Provide the (x, y) coordinate of the cell's center where the given text is located.  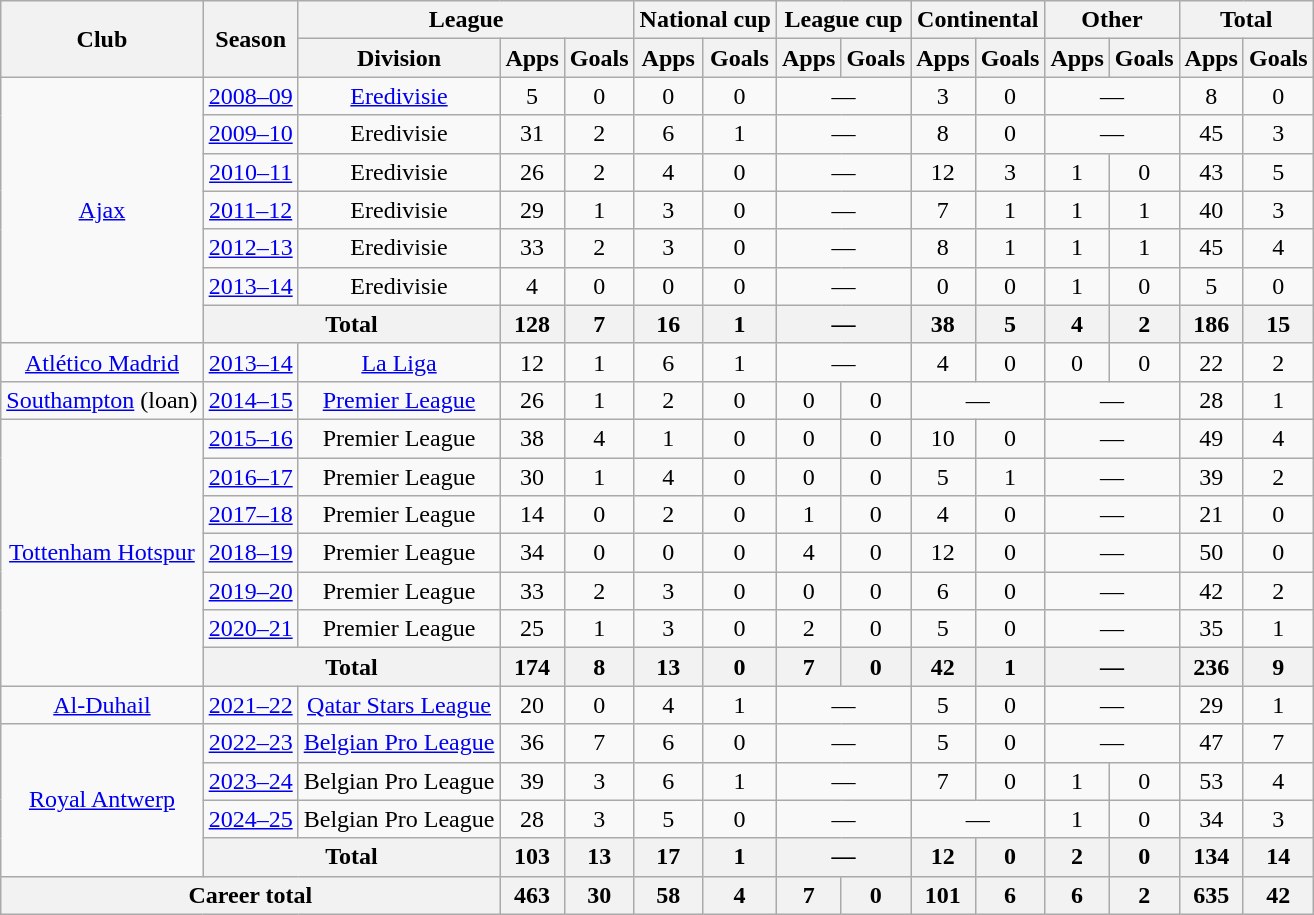
20 (532, 705)
Tottenham Hotspur (102, 552)
Qatar Stars League (399, 705)
National cup (705, 20)
Career total (250, 895)
League (466, 20)
2018–19 (250, 553)
2015–16 (250, 438)
53 (1211, 781)
La Liga (399, 362)
36 (532, 743)
2022–23 (250, 743)
25 (532, 629)
Southampton (loan) (102, 400)
2024–25 (250, 819)
2017–18 (250, 515)
League cup (843, 20)
Al-Duhail (102, 705)
174 (532, 667)
2009–10 (250, 134)
43 (1211, 172)
47 (1211, 743)
2021–22 (250, 705)
10 (943, 438)
9 (1278, 667)
2016–17 (250, 477)
Ajax (102, 210)
21 (1211, 515)
Atlético Madrid (102, 362)
40 (1211, 210)
186 (1211, 324)
22 (1211, 362)
Royal Antwerp (102, 800)
35 (1211, 629)
50 (1211, 553)
635 (1211, 895)
2012–13 (250, 248)
Continental (978, 20)
Other (1112, 20)
101 (943, 895)
134 (1211, 857)
16 (668, 324)
2020–21 (250, 629)
Season (250, 39)
49 (1211, 438)
2011–12 (250, 210)
31 (532, 134)
2010–11 (250, 172)
17 (668, 857)
2008–09 (250, 96)
58 (668, 895)
236 (1211, 667)
463 (532, 895)
128 (532, 324)
Club (102, 39)
2019–20 (250, 591)
2023–24 (250, 781)
2014–15 (250, 400)
103 (532, 857)
Division (399, 58)
15 (1278, 324)
